For the text-containing cell, return its midpoint in (X, Y) coordinate format. 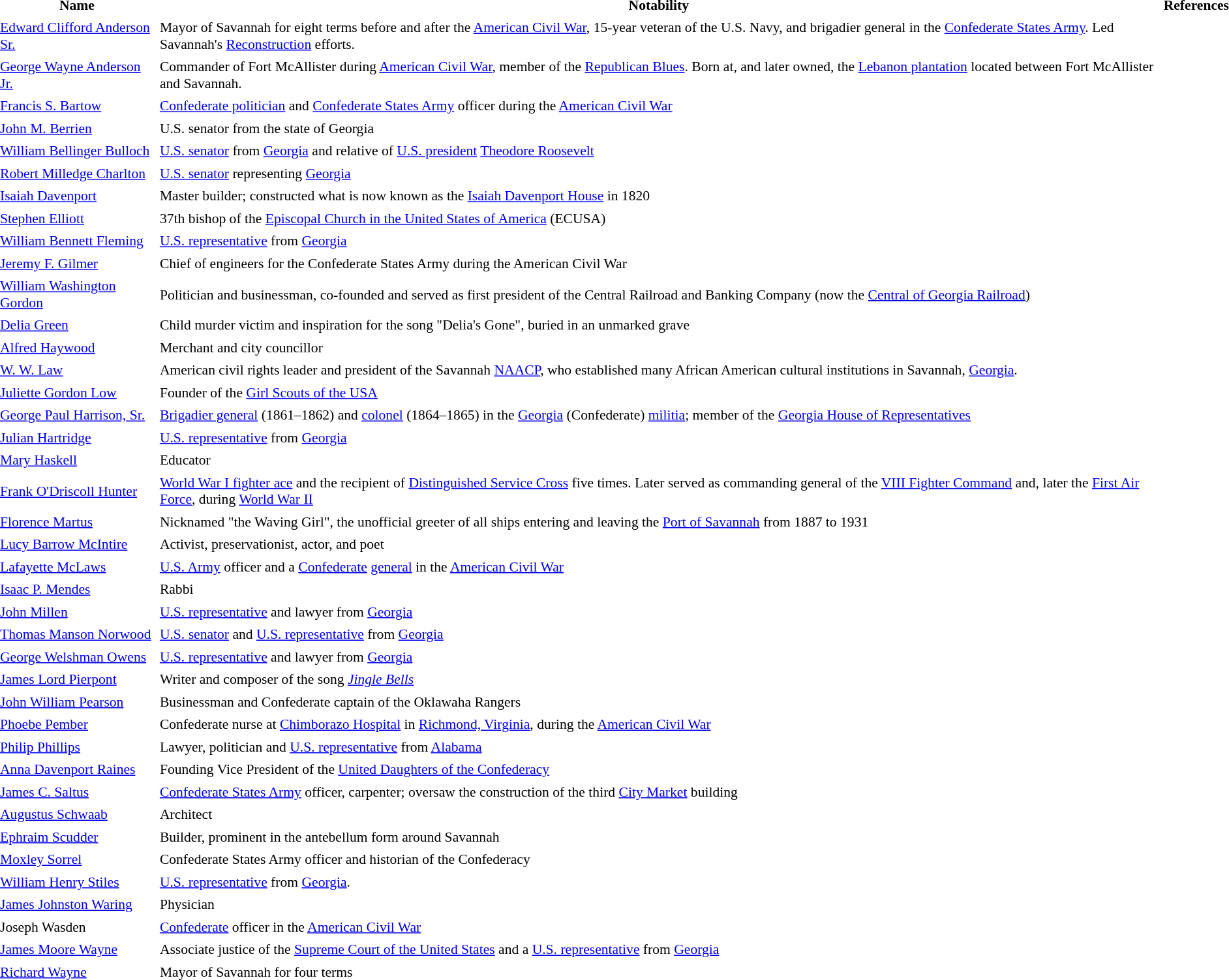
Businessman and Confederate captain of the Oklawaha Rangers (659, 702)
U.S. senator from the state of Georgia (659, 129)
U.S. senator from Georgia and relative of U.S. president Theodore Roosevelt (659, 151)
Master builder; constructed what is now known as the Isaiah Davenport House in 1820 (659, 196)
Builder, prominent in the antebellum form around Savannah (659, 837)
Confederate officer in the American Civil War (659, 927)
37th bishop of the Episcopal Church in the United States of America (ECUSA) (659, 219)
Brigadier general (1861–1862) and colonel (1864–1865) in the Georgia (Confederate) militia; member of the Georgia House of Representatives (659, 415)
Nicknamed "the Waving Girl", the unofficial greeter of all ships entering and leaving the Port of Savannah from 1887 to 1931 (659, 522)
Architect (659, 814)
Founding Vice President of the United Daughters of the Confederacy (659, 770)
Rabbi (659, 590)
American civil rights leader and president of the Savannah NAACP, who established many African American cultural institutions in Savannah, Georgia. (659, 371)
U.S. senator and U.S. representative from Georgia (659, 634)
Lawyer, politician and U.S. representative from Alabama (659, 747)
Child murder victim and inspiration for the song "Delia's Gone", buried in an unmarked grave (659, 325)
Confederate States Army officer, carpenter; oversaw the construction of the third City Market building (659, 792)
U.S. representative from Georgia. (659, 882)
U.S. Army officer and a Confederate general in the American Civil War (659, 567)
Educator (659, 461)
Writer and composer of the song Jingle Bells (659, 680)
Chief of engineers for the Confederate States Army during the American Civil War (659, 264)
Confederate nurse at Chimborazo Hospital in Richmond, Virginia, during the American Civil War (659, 724)
Merchant and city councillor (659, 348)
Founder of the Girl Scouts of the USA (659, 393)
Associate justice of the Supreme Court of the United States and a U.S. representative from Georgia (659, 950)
Physician (659, 904)
Confederate politician and Confederate States Army officer during the American Civil War (659, 106)
U.S. senator representing Georgia (659, 174)
Confederate States Army officer and historian of the Confederacy (659, 860)
Activist, preservationist, actor, and poet (659, 544)
